Search for the cell housing the specified text and yield its (x, y) center coordinate. 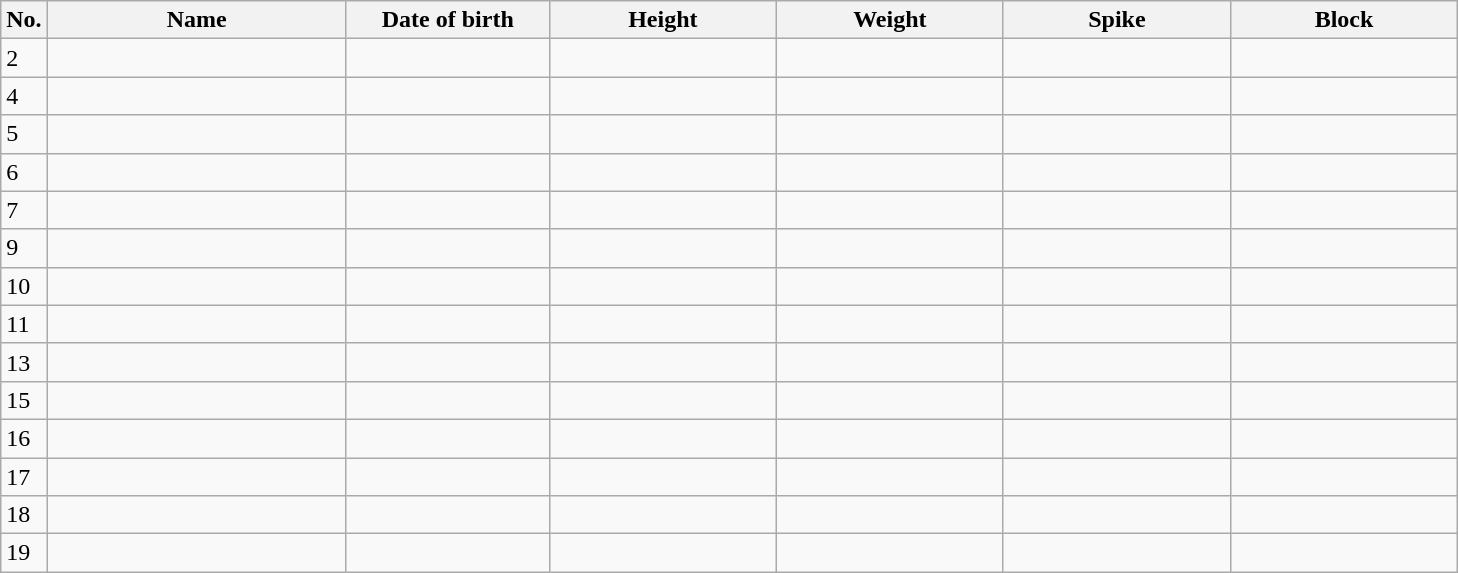
2 (24, 58)
5 (24, 134)
11 (24, 324)
Weight (890, 20)
10 (24, 286)
15 (24, 400)
Block (1344, 20)
13 (24, 362)
9 (24, 248)
19 (24, 553)
18 (24, 515)
No. (24, 20)
17 (24, 477)
Spike (1116, 20)
Height (662, 20)
16 (24, 438)
6 (24, 172)
Date of birth (448, 20)
Name (196, 20)
7 (24, 210)
4 (24, 96)
